Determine the (X, Y) coordinate at the center of the cell enclosing the given text.  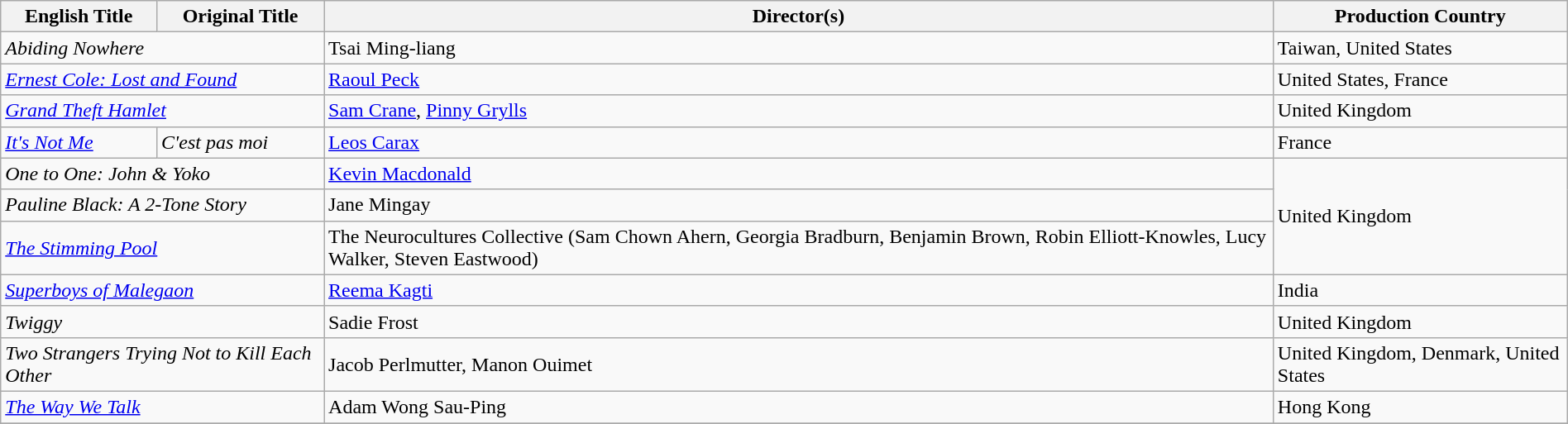
Sam Crane, Pinny Grylls (799, 111)
Leos Carax (799, 142)
Superboys of Malegaon (162, 290)
Tsai Ming-liang (799, 48)
United States, France (1420, 79)
Jacob Perlmutter, Manon Ouimet (799, 364)
Original Title (241, 17)
Raoul Peck (799, 79)
English Title (79, 17)
Twiggy (162, 322)
The Stimming Pool (162, 248)
The Neurocultures Collective (Sam Chown Ahern, Georgia Bradburn, Benjamin Brown, Robin Elliott-Knowles, Lucy Walker, Steven Eastwood) (799, 248)
Taiwan, United States (1420, 48)
Two Strangers Trying Not to Kill Each Other (162, 364)
United Kingdom, Denmark, United States (1420, 364)
Kevin Macdonald (799, 174)
One to One: John & Yoko (162, 174)
Abiding Nowhere (162, 48)
It's Not Me (79, 142)
Adam Wong Sau-Ping (799, 407)
Sadie Frost (799, 322)
Jane Mingay (799, 205)
Hong Kong (1420, 407)
Reema Kagti (799, 290)
France (1420, 142)
India (1420, 290)
The Way We Talk (162, 407)
C'est pas moi (241, 142)
Director(s) (799, 17)
Production Country (1420, 17)
Grand Theft Hamlet (162, 111)
Ernest Cole: Lost and Found (162, 79)
Pauline Black: A 2-Tone Story (162, 205)
